Identify which cell holds the provided text, then report its [x, y] central coordinate. 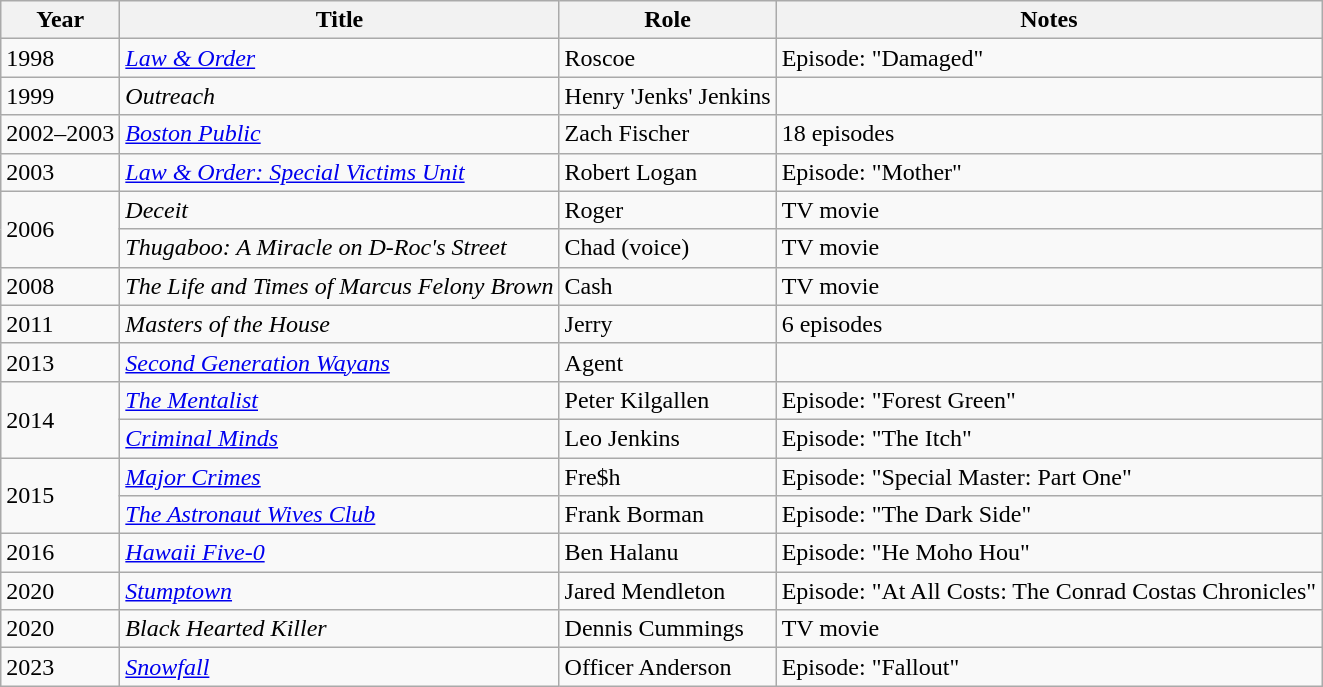
Episode: "Forest Green" [1049, 400]
1999 [60, 96]
Stumptown [340, 591]
2008 [60, 286]
Ben Halanu [668, 553]
Criminal Minds [340, 438]
Episode: "The Dark Side" [1049, 515]
6 episodes [1049, 324]
Fre$h [668, 477]
Episode: "Special Master: Part One" [1049, 477]
2023 [60, 667]
Robert Logan [668, 172]
Thugaboo: A Miracle on D-Roc's Street [340, 248]
2002–2003 [60, 134]
2013 [60, 362]
Black Hearted Killer [340, 629]
2015 [60, 496]
Leo Jenkins [668, 438]
Dennis Cummings [668, 629]
Episode: "Damaged" [1049, 58]
Agent [668, 362]
Roger [668, 210]
Episode: "Mother" [1049, 172]
The Life and Times of Marcus Felony Brown [340, 286]
Henry 'Jenks' Jenkins [668, 96]
The Astronaut Wives Club [340, 515]
Deceit [340, 210]
Law & Order [340, 58]
Zach Fischer [668, 134]
Second Generation Wayans [340, 362]
Episode: "The Itch" [1049, 438]
The Mentalist [340, 400]
2006 [60, 229]
18 episodes [1049, 134]
Episode: "Fallout" [1049, 667]
1998 [60, 58]
Peter Kilgallen [668, 400]
Hawaii Five-0 [340, 553]
Jerry [668, 324]
Episode: "At All Costs: The Conrad Costas Chronicles" [1049, 591]
2014 [60, 419]
Officer Anderson [668, 667]
Year [60, 20]
Jared Mendleton [668, 591]
2003 [60, 172]
Title [340, 20]
Boston Public [340, 134]
2016 [60, 553]
Role [668, 20]
Cash [668, 286]
Episode: "He Moho Hou" [1049, 553]
Frank Borman [668, 515]
2011 [60, 324]
Roscoe [668, 58]
Chad (voice) [668, 248]
Masters of the House [340, 324]
Outreach [340, 96]
Major Crimes [340, 477]
Snowfall [340, 667]
Law & Order: Special Victims Unit [340, 172]
Notes [1049, 20]
